Identify which cell holds the provided text, then report its [X, Y] central coordinate. 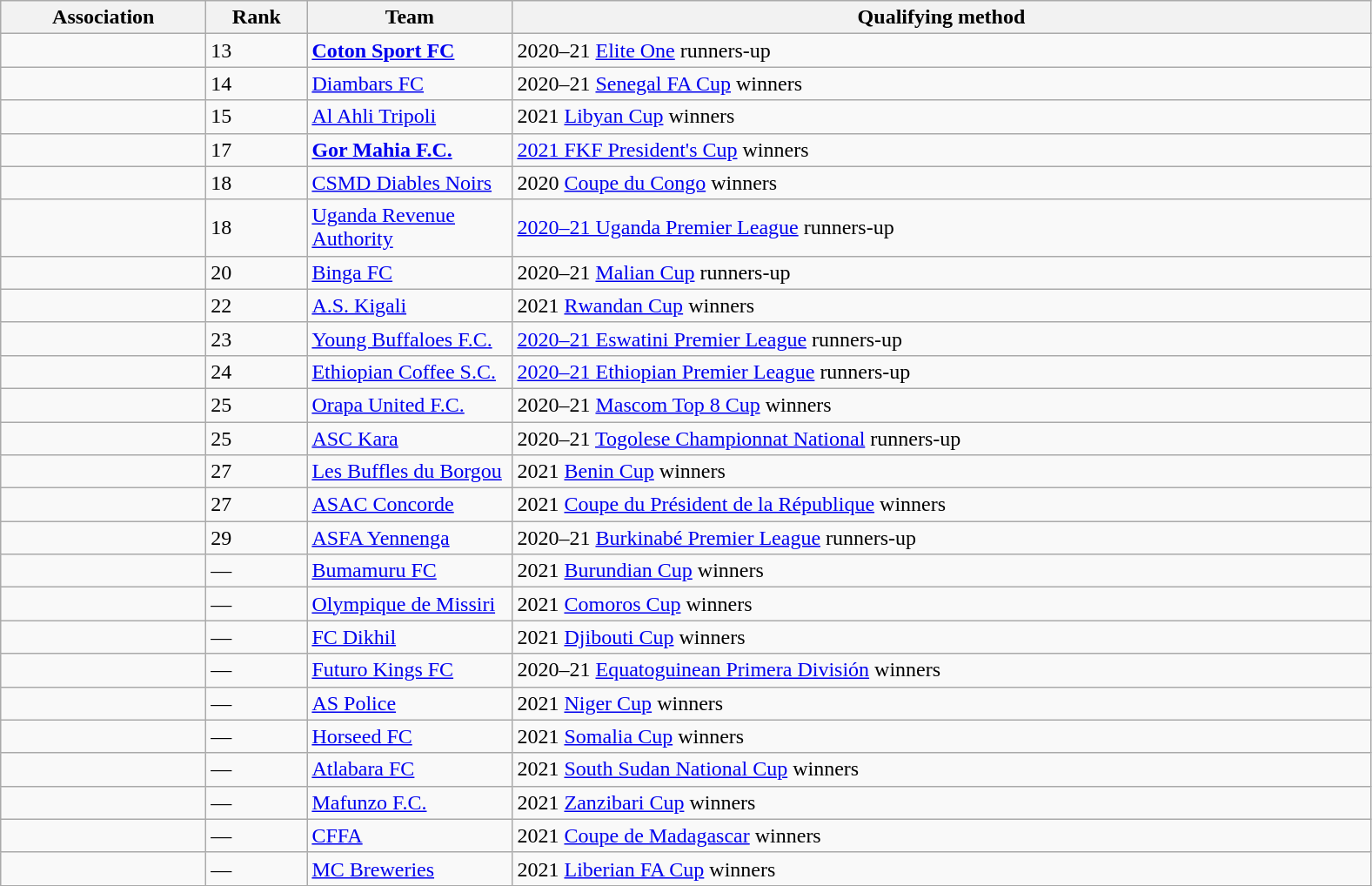
2021 Benin Cup winners [941, 472]
2020–21 Burkinabé Premier League runners-up [941, 538]
2021 FKF President's Cup winners [941, 150]
Olympique de Missiri [410, 604]
Association [104, 17]
Team [410, 17]
2020–21 Uganda Premier League runners-up [941, 228]
ASAC Concorde [410, 505]
2021 Zanzibari Cup winners [941, 802]
Futuro Kings FC [410, 670]
2021 Somalia Cup winners [941, 736]
ASC Kara [410, 438]
2021 Djibouti Cup winners [941, 637]
2020–21 Eswatini Premier League runners-up [941, 339]
2020–21 Equatoguinean Primera División winners [941, 670]
ASFA Yennenga [410, 538]
Uganda Revenue Authority [410, 228]
17 [257, 150]
2021 Coupe de Madagascar winners [941, 836]
29 [257, 538]
Horseed FC [410, 736]
2021 Niger Cup winners [941, 703]
CSMD Diables Noirs [410, 183]
Ethiopian Coffee S.C. [410, 372]
2020 Coupe du Congo winners [941, 183]
2020–21 Elite One runners-up [941, 50]
Qualifying method [941, 17]
Les Buffles du Borgou [410, 472]
Mafunzo F.C. [410, 802]
Atlabara FC [410, 769]
24 [257, 372]
23 [257, 339]
Coton Sport FC [410, 50]
2021 Rwandan Cup winners [941, 305]
2021 Liberian FA Cup winners [941, 869]
2020–21 Ethiopian Premier League runners-up [941, 372]
AS Police [410, 703]
A.S. Kigali [410, 305]
Diambars FC [410, 84]
20 [257, 272]
2021 South Sudan National Cup winners [941, 769]
Gor Mahia F.C. [410, 150]
2020–21 Togolese Championnat National runners-up [941, 438]
2021 Libyan Cup winners [941, 117]
Al Ahli Tripoli [410, 117]
MC Breweries [410, 869]
Young Buffaloes F.C. [410, 339]
2020–21 Mascom Top 8 Cup winners [941, 405]
FC Dikhil [410, 637]
CFFA [410, 836]
Orapa United F.C. [410, 405]
Bumamuru FC [410, 571]
2020–21 Senegal FA Cup winners [941, 84]
Rank [257, 17]
14 [257, 84]
22 [257, 305]
2021 Burundian Cup winners [941, 571]
2021 Comoros Cup winners [941, 604]
2021 Coupe du Président de la République winners [941, 505]
2020–21 Malian Cup runners-up [941, 272]
13 [257, 50]
Binga FC [410, 272]
15 [257, 117]
